Search for the cell housing the specified text and yield its [x, y] center coordinate. 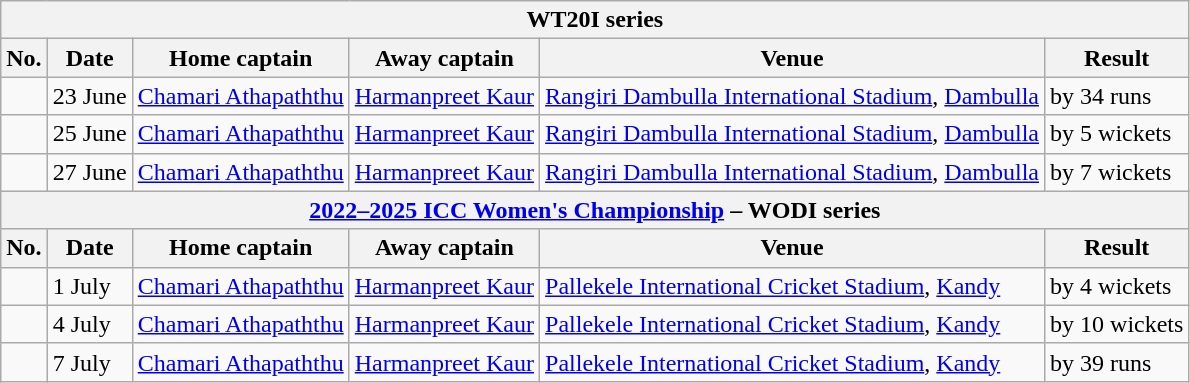
by 34 runs [1117, 96]
by 39 runs [1117, 362]
1 July [90, 286]
23 June [90, 96]
by 5 wickets [1117, 134]
25 June [90, 134]
by 7 wickets [1117, 172]
by 4 wickets [1117, 286]
by 10 wickets [1117, 324]
4 July [90, 324]
7 July [90, 362]
WT20I series [595, 20]
2022–2025 ICC Women's Championship – WODI series [595, 210]
27 June [90, 172]
